Extract the [X, Y] coordinate from the center of the cell holding the provided text.  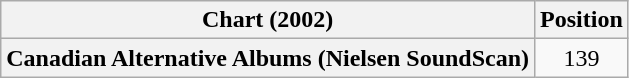
139 [582, 58]
Position [582, 20]
Chart (2002) [268, 20]
Canadian Alternative Albums (Nielsen SoundScan) [268, 58]
